Locate the cell with the specified text and output its [x, y] center coordinate. 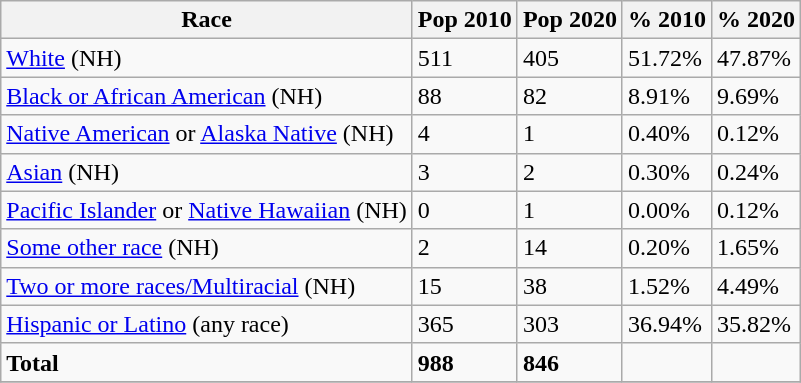
Pacific Islander or Native Hawaiian (NH) [207, 210]
3 [464, 172]
0.30% [666, 172]
405 [570, 58]
35.82% [756, 324]
988 [464, 362]
15 [464, 286]
1.65% [756, 248]
38 [570, 286]
4.49% [756, 286]
Total [207, 362]
% 2010 [666, 20]
Two or more races/Multiracial (NH) [207, 286]
846 [570, 362]
Native American or Alaska Native (NH) [207, 134]
36.94% [666, 324]
4 [464, 134]
8.91% [666, 96]
% 2020 [756, 20]
Pop 2020 [570, 20]
0 [464, 210]
14 [570, 248]
Pop 2010 [464, 20]
Asian (NH) [207, 172]
Some other race (NH) [207, 248]
88 [464, 96]
82 [570, 96]
Black or African American (NH) [207, 96]
White (NH) [207, 58]
365 [464, 324]
0.20% [666, 248]
Race [207, 20]
47.87% [756, 58]
51.72% [666, 58]
1.52% [666, 286]
Hispanic or Latino (any race) [207, 324]
0.40% [666, 134]
0.24% [756, 172]
0.00% [666, 210]
303 [570, 324]
9.69% [756, 96]
511 [464, 58]
